Search for the cell housing the specified text and yield its [x, y] center coordinate. 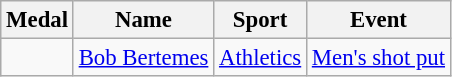
Athletics [260, 58]
Medal [38, 20]
Name [143, 20]
Sport [260, 20]
Men's shot put [379, 58]
Event [379, 20]
Bob Bertemes [143, 58]
